Find where the given text appears and provide that cell's center as [X, Y] coordinate. 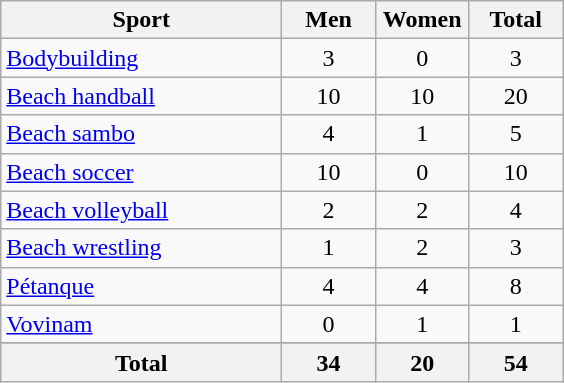
Bodybuilding [142, 58]
Beach volleyball [142, 210]
5 [516, 134]
8 [516, 286]
54 [516, 362]
Beach handball [142, 96]
Vovinam [142, 324]
Beach wrestling [142, 248]
Men [329, 20]
Women [422, 20]
Beach sambo [142, 134]
Pétanque [142, 286]
Beach soccer [142, 172]
34 [329, 362]
Sport [142, 20]
